Pinpoint the cell where the given text exists, returning its (X, Y) midpoint coordinate. 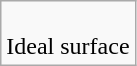
Ideal surface (68, 34)
